Locate the cell with the specified text and output its [X, Y] center coordinate. 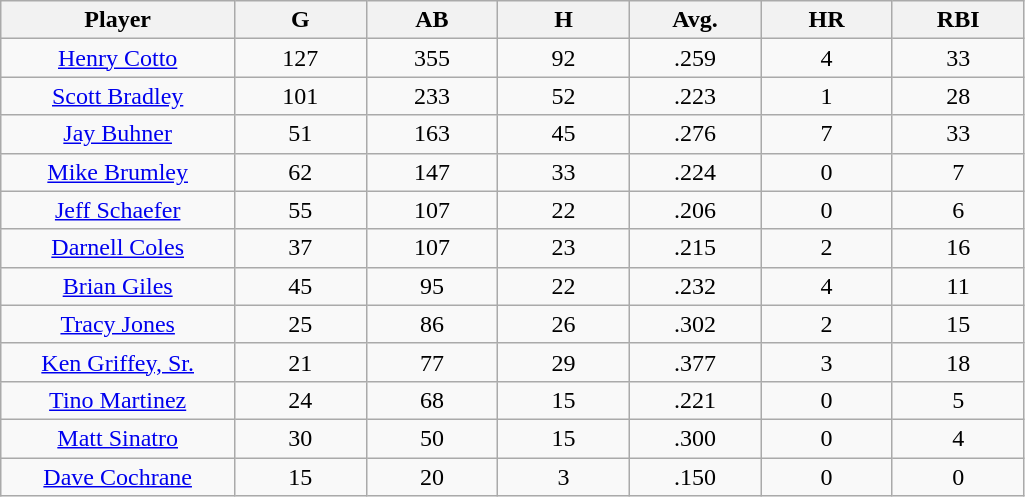
G [301, 20]
Brian Giles [118, 286]
Darnell Coles [118, 248]
62 [301, 172]
20 [432, 477]
16 [958, 248]
.232 [695, 286]
21 [301, 362]
.150 [695, 477]
127 [301, 58]
50 [432, 438]
25 [301, 324]
18 [958, 362]
.221 [695, 400]
101 [301, 96]
Avg. [695, 20]
52 [564, 96]
Jeff Schaefer [118, 210]
.276 [695, 134]
Tracy Jones [118, 324]
RBI [958, 20]
23 [564, 248]
.300 [695, 438]
Player [118, 20]
11 [958, 286]
Henry Cotto [118, 58]
.302 [695, 324]
51 [301, 134]
.223 [695, 96]
77 [432, 362]
26 [564, 324]
147 [432, 172]
1 [827, 96]
28 [958, 96]
Jay Buhner [118, 134]
5 [958, 400]
68 [432, 400]
163 [432, 134]
Scott Bradley [118, 96]
.215 [695, 248]
AB [432, 20]
92 [564, 58]
H [564, 20]
Tino Martinez [118, 400]
Matt Sinatro [118, 438]
.206 [695, 210]
Dave Cochrane [118, 477]
355 [432, 58]
29 [564, 362]
HR [827, 20]
Ken Griffey, Sr. [118, 362]
37 [301, 248]
55 [301, 210]
86 [432, 324]
6 [958, 210]
95 [432, 286]
24 [301, 400]
233 [432, 96]
.224 [695, 172]
.377 [695, 362]
Mike Brumley [118, 172]
30 [301, 438]
.259 [695, 58]
